Return the [X, Y] coordinate for the center point of the cell that contains the specified text.  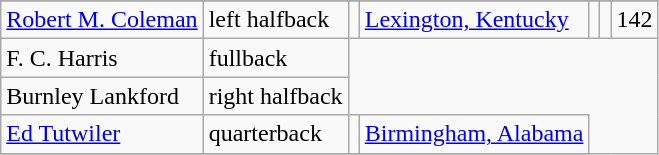
Burnley Lankford [102, 96]
quarterback [276, 134]
fullback [276, 58]
Lexington, Kentucky [474, 20]
Birmingham, Alabama [474, 134]
left halfback [276, 20]
Ed Tutwiler [102, 134]
right halfback [276, 96]
142 [634, 20]
F. C. Harris [102, 58]
Robert M. Coleman [102, 20]
